Pinpoint the cell where the given text exists, returning its (X, Y) midpoint coordinate. 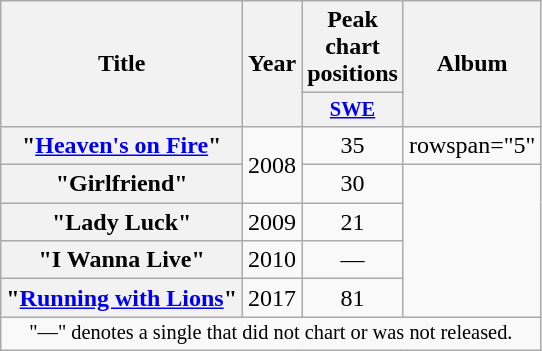
2009 (272, 222)
2008 (272, 164)
"—" denotes a single that did not chart or was not released. (271, 334)
Peak chart positions (353, 47)
Year (272, 64)
2017 (272, 298)
"Heaven's on Fire" (122, 145)
21 (353, 222)
Album (472, 64)
"Girlfriend" (122, 184)
Title (122, 64)
2010 (272, 260)
— (353, 260)
SWE (353, 110)
81 (353, 298)
rowspan="5" (472, 145)
35 (353, 145)
30 (353, 184)
"I Wanna Live" (122, 260)
"Running with Lions" (122, 298)
"Lady Luck" (122, 222)
